Detect which cell encompasses the target text, then output its [X, Y] center coordinate. 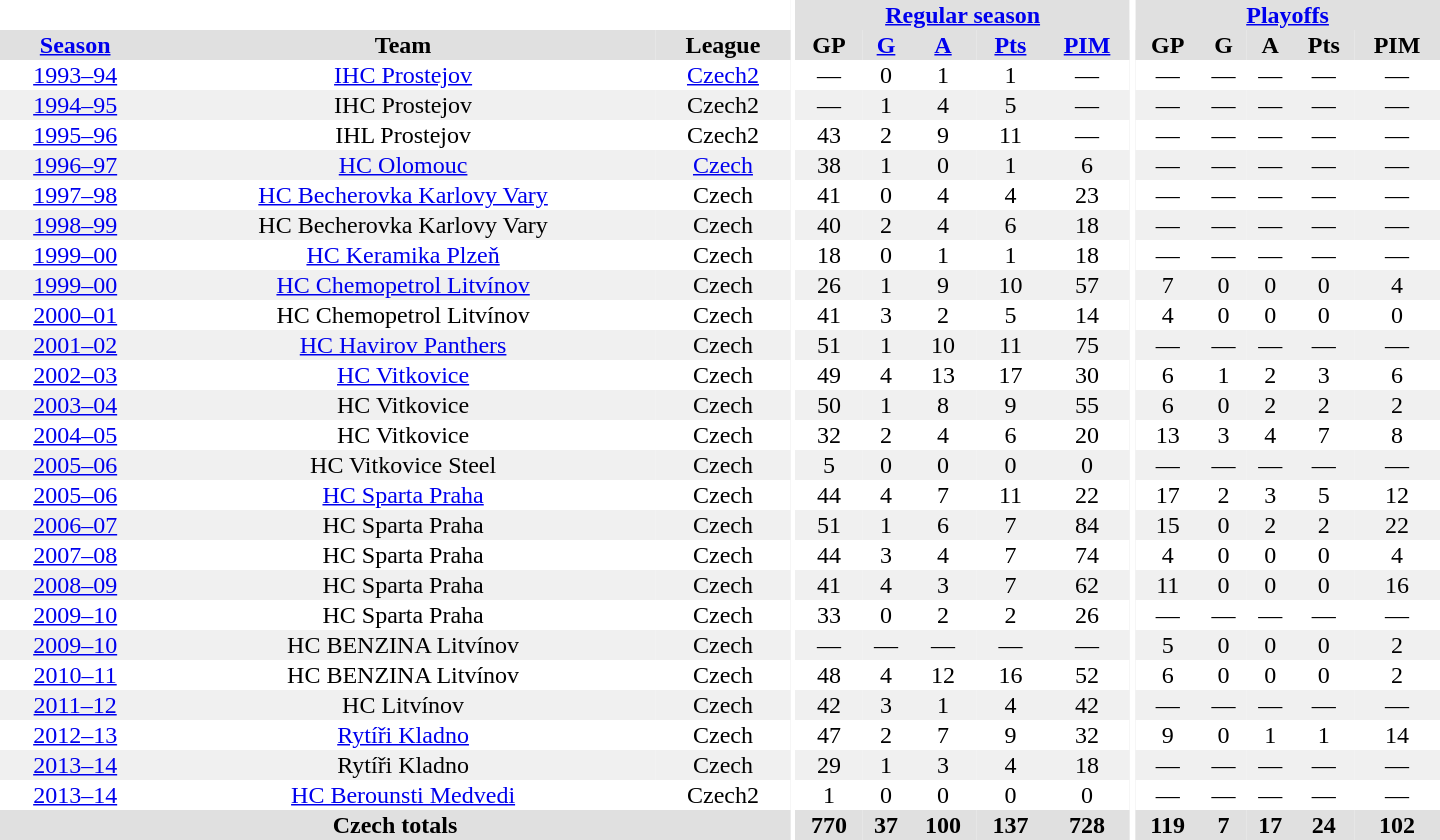
2003–04 [75, 405]
30 [1087, 375]
84 [1087, 525]
2002–03 [75, 375]
1993–94 [75, 75]
Playoffs [1288, 15]
770 [828, 825]
2011–12 [75, 705]
2008–09 [75, 585]
48 [828, 675]
23 [1087, 195]
75 [1087, 345]
Season [75, 45]
728 [1087, 825]
HC Olomouc [403, 165]
49 [828, 375]
1998–99 [75, 225]
HC Havirov Panthers [403, 345]
38 [828, 165]
2001–02 [75, 345]
Team [403, 45]
HC Berounsti Medvedi [403, 795]
24 [1324, 825]
137 [1010, 825]
2007–08 [75, 555]
2006–07 [75, 525]
100 [942, 825]
55 [1087, 405]
29 [828, 765]
15 [1168, 525]
1995–96 [75, 135]
2010–11 [75, 675]
119 [1168, 825]
1994–95 [75, 105]
League [723, 45]
IHL Prostejov [403, 135]
40 [828, 225]
2012–13 [75, 735]
20 [1087, 435]
1997–98 [75, 195]
HC Keramika Plzeň [403, 255]
57 [1087, 285]
74 [1087, 555]
Regular season [962, 15]
2004–05 [75, 435]
102 [1397, 825]
33 [828, 615]
1996–97 [75, 165]
2000–01 [75, 315]
52 [1087, 675]
47 [828, 735]
37 [886, 825]
HC Litvínov [403, 705]
Czech totals [395, 825]
50 [828, 405]
62 [1087, 585]
HC Vitkovice Steel [403, 465]
43 [828, 135]
